Capture the cell that displays the provided text and extract its (X, Y) central coordinate. 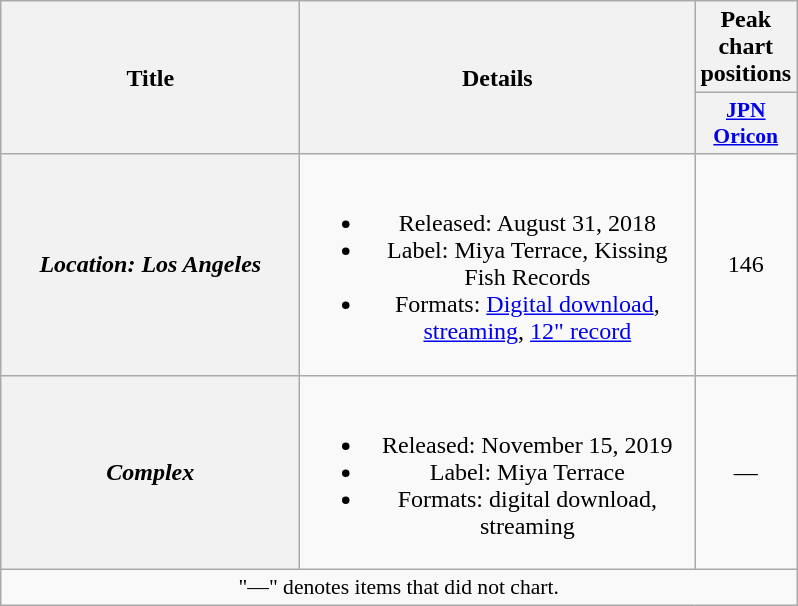
Released: November 15, 2019Label: Miya TerraceFormats: digital download, streaming (498, 472)
"—" denotes items that did not chart. (399, 587)
146 (746, 264)
Complex (150, 472)
Peak chart positions (746, 47)
Title (150, 78)
Released: August 31, 2018Label: Miya Terrace, Kissing Fish RecordsFormats: Digital download, streaming, 12" record (498, 264)
— (746, 472)
Details (498, 78)
JPNOricon (746, 124)
Location: Los Angeles (150, 264)
